Provide the (X, Y) coordinate of the cell's center where the given text is located.  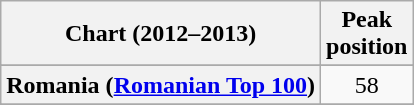
Chart (2012–2013) (161, 34)
Peakposition (367, 34)
Romania (Romanian Top 100) (161, 85)
58 (367, 85)
